Capture the cell that displays the provided text and extract its [X, Y] central coordinate. 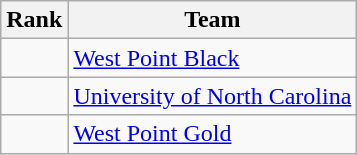
West Point Black [212, 58]
Team [212, 20]
University of North Carolina [212, 96]
Rank [34, 20]
West Point Gold [212, 134]
